Detect which cell encompasses the target text, then output its (x, y) center coordinate. 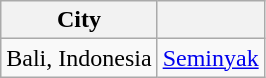
City (79, 20)
Seminyak (210, 58)
Bali, Indonesia (79, 58)
